Scan for the cell matching the given text and deliver its [X, Y] coordinate at center. 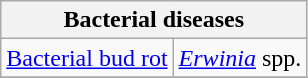
Bacterial diseases [154, 20]
Erwinia spp. [240, 58]
Bacterial bud rot [87, 58]
